From the cell containing the given text, extract its center point as (X, Y) coordinate. 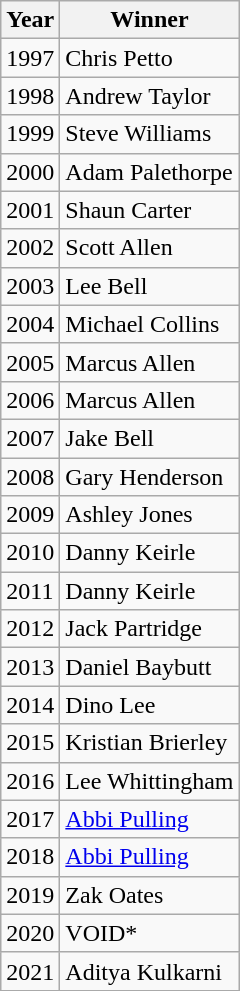
2016 (30, 781)
2013 (30, 667)
Ashley Jones (150, 515)
1997 (30, 58)
Chris Petto (150, 58)
Daniel Baybutt (150, 667)
2015 (30, 743)
2005 (30, 362)
2006 (30, 400)
1998 (30, 96)
Lee Whittingham (150, 781)
2008 (30, 477)
Winner (150, 20)
Dino Lee (150, 705)
2020 (30, 933)
Scott Allen (150, 248)
2000 (30, 172)
2007 (30, 438)
Gary Henderson (150, 477)
Lee Bell (150, 286)
2014 (30, 705)
2017 (30, 819)
Michael Collins (150, 324)
2012 (30, 629)
2003 (30, 286)
Shaun Carter (150, 210)
VOID* (150, 933)
2001 (30, 210)
2002 (30, 248)
Zak Oates (150, 895)
Jack Partridge (150, 629)
Steve Williams (150, 134)
2019 (30, 895)
2018 (30, 857)
2011 (30, 591)
1999 (30, 134)
2009 (30, 515)
Aditya Kulkarni (150, 971)
Year (30, 20)
2021 (30, 971)
Kristian Brierley (150, 743)
Adam Palethorpe (150, 172)
2010 (30, 553)
Jake Bell (150, 438)
Andrew Taylor (150, 96)
2004 (30, 324)
